Search for the cell housing the specified text and yield its [X, Y] center coordinate. 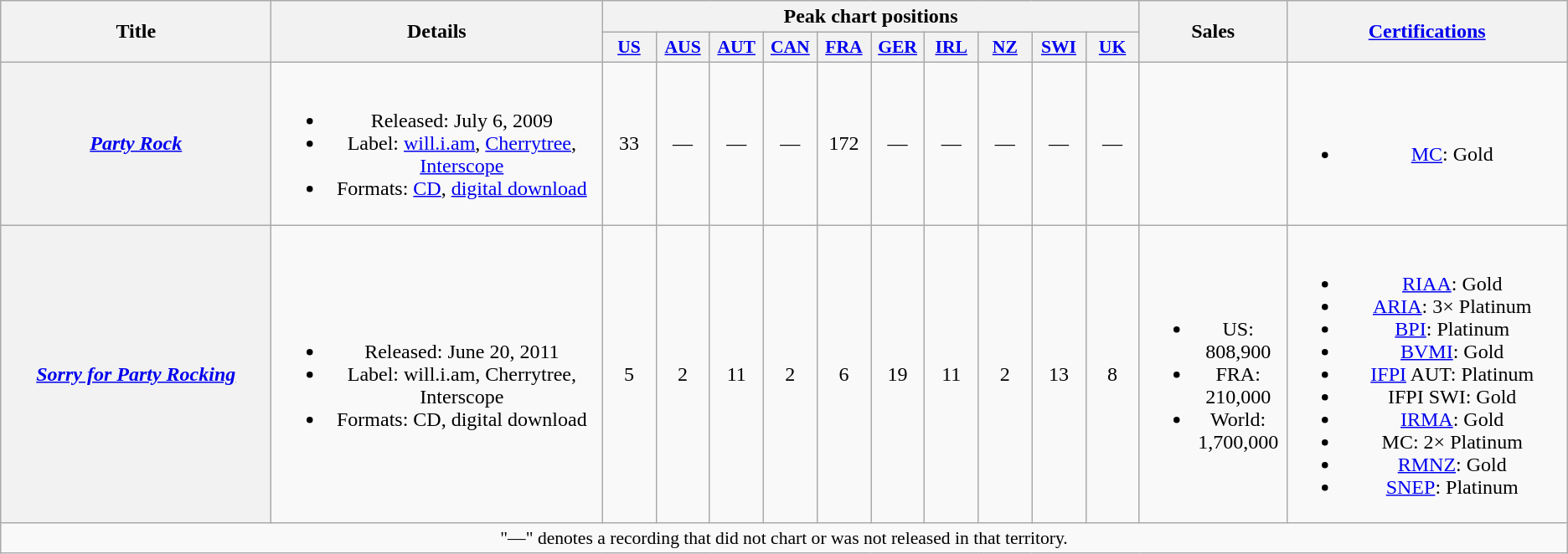
RIAA: GoldARIA: 3× PlatinumBPI: PlatinumBVMI: GoldIFPI AUT: PlatinumIFPI SWI: GoldIRMA: GoldMC: 2× PlatinumRMNZ: GoldSNEP: Platinum [1427, 373]
Sorry for Party Rocking [136, 373]
19 [898, 373]
NZ [1005, 48]
33 [629, 143]
Sales [1213, 32]
Peak chart positions [871, 17]
6 [843, 373]
Released: June 20, 2011Label: will.i.am, Cherrytree, InterscopeFormats: CD, digital download [437, 373]
CAN [790, 48]
172 [843, 143]
US: 808,900FRA: 210,000World: 1,700,000 [1213, 373]
AUS [683, 48]
GER [898, 48]
5 [629, 373]
AUT [736, 48]
"—" denotes a recording that did not chart or was not released in that territory. [784, 538]
Title [136, 32]
Party Rock [136, 143]
MC: Gold [1427, 143]
8 [1112, 373]
Certifications [1427, 32]
US [629, 48]
Released: July 6, 2009Label: will.i.am, Cherrytree, InterscopeFormats: CD, digital download [437, 143]
13 [1059, 373]
UK [1112, 48]
SWI [1059, 48]
Details [437, 32]
FRA [843, 48]
IRL [952, 48]
